From the cell containing the given text, extract its center point as (x, y) coordinate. 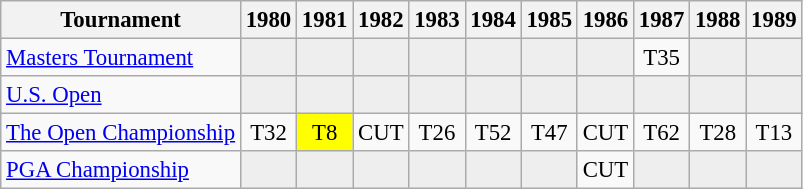
1982 (381, 20)
1981 (325, 20)
U.S. Open (121, 95)
The Open Championship (121, 133)
T28 (718, 133)
Tournament (121, 20)
T52 (493, 133)
T47 (549, 133)
1986 (605, 20)
1983 (437, 20)
PGA Championship (121, 170)
T8 (325, 133)
T35 (661, 58)
T13 (774, 133)
1988 (718, 20)
1987 (661, 20)
1985 (549, 20)
T26 (437, 133)
T62 (661, 133)
Masters Tournament (121, 58)
1989 (774, 20)
1980 (268, 20)
1984 (493, 20)
T32 (268, 133)
